Extract the (X, Y) coordinate from the center of the cell holding the provided text.  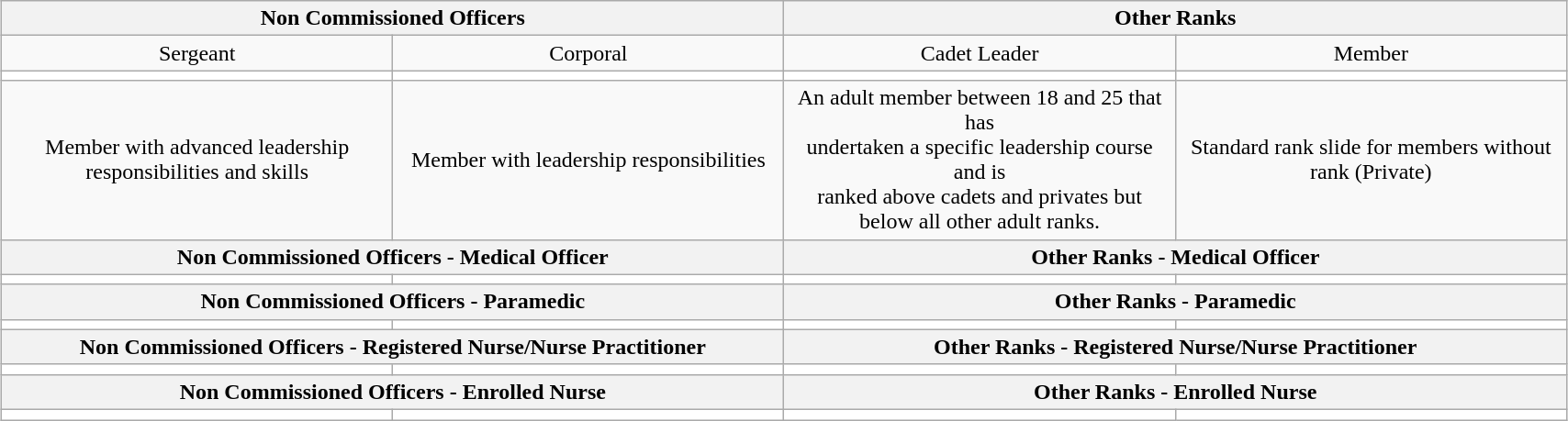
Non Commissioned Officers - Enrolled Nurse (393, 392)
Other Ranks - Medical Officer (1175, 257)
Standard rank slide for members without rank (Private) (1371, 160)
Corporal (588, 53)
Non Commissioned Officers - Paramedic (393, 302)
Member with advanced leadership responsibilities and skills (197, 160)
Cadet Leader (980, 53)
Non Commissioned Officers - Medical Officer (393, 257)
Sergeant (197, 53)
Member with leadership responsibilities (588, 160)
Member (1371, 53)
Other Ranks - Paramedic (1175, 302)
Other Ranks - Enrolled Nurse (1175, 392)
Non Commissioned Officers - Registered Nurse/Nurse Practitioner (393, 347)
Other Ranks (1175, 18)
Non Commissioned Officers (393, 18)
Other Ranks - Registered Nurse/Nurse Practitioner (1175, 347)
